Extract the [x, y] coordinate from the center of the cell holding the provided text.  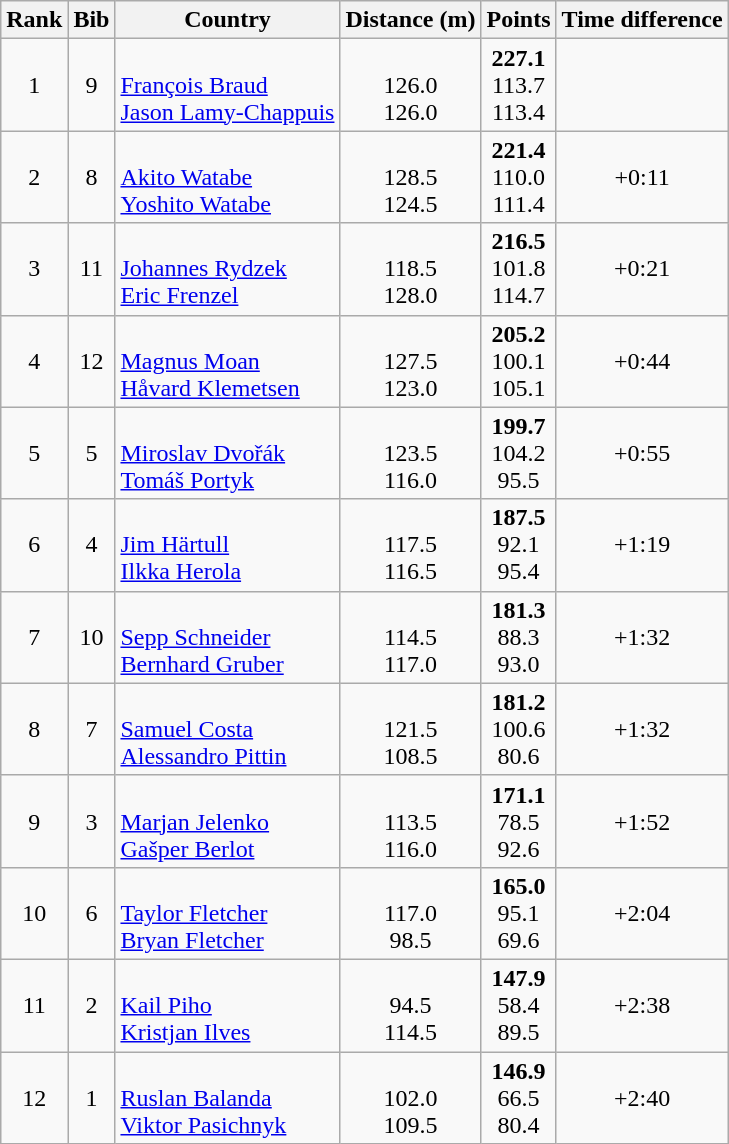
+0:11 [642, 177]
227.1113.7113.4 [518, 85]
181.2100.680.6 [518, 729]
117.5116.5 [410, 545]
Rank [34, 20]
Johannes RydzekEric Frenzel [228, 269]
118.5128.0 [410, 269]
171.178.592.6 [518, 821]
Taylor FletcherBryan Fletcher [228, 913]
Country [228, 20]
199.7104.295.5 [518, 453]
187.592.195.4 [518, 545]
205.2100.1105.1 [518, 361]
165.095.169.6 [518, 913]
+1:19 [642, 545]
Miroslav DvořákTomáš Portyk [228, 453]
+2:40 [642, 1098]
117.098.5 [410, 913]
+0:55 [642, 453]
216.5101.8114.7 [518, 269]
123.5116.0 [410, 453]
Time difference [642, 20]
Kail PihoKristjan Ilves [228, 1005]
Akito WatabeYoshito Watabe [228, 177]
Bib [92, 20]
Jim HärtullIlkka Herola [228, 545]
+0:21 [642, 269]
+1:52 [642, 821]
114.5117.0 [410, 637]
+0:44 [642, 361]
Points [518, 20]
127.5123.0 [410, 361]
Sepp SchneiderBernhard Gruber [228, 637]
126.0126.0 [410, 85]
113.5116.0 [410, 821]
94.5114.5 [410, 1005]
102.0109.5 [410, 1098]
+2:38 [642, 1005]
François BraudJason Lamy-Chappuis [228, 85]
Magnus MoanHåvard Klemetsen [228, 361]
+2:04 [642, 913]
146.966.580.4 [518, 1098]
Ruslan BalandaViktor Pasichnyk [228, 1098]
Samuel CostaAlessandro Pittin [228, 729]
Distance (m) [410, 20]
121.5108.5 [410, 729]
221.4110.0111.4 [518, 177]
128.5124.5 [410, 177]
147.958.489.5 [518, 1005]
Marjan JelenkoGašper Berlot [228, 821]
181.388.393.0 [518, 637]
